Identify which cell holds the provided text, then report its (X, Y) central coordinate. 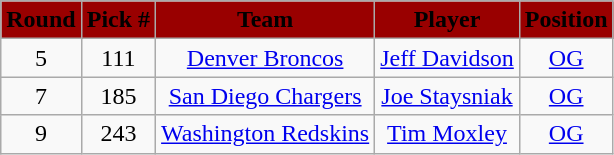
Denver Broncos (266, 58)
Position (566, 20)
7 (41, 96)
Pick # (118, 20)
185 (118, 96)
111 (118, 58)
Jeff Davidson (448, 58)
Player (448, 20)
Joe Staysniak (448, 96)
San Diego Chargers (266, 96)
Team (266, 20)
9 (41, 134)
5 (41, 58)
Washington Redskins (266, 134)
Round (41, 20)
243 (118, 134)
Tim Moxley (448, 134)
